Capture the cell that displays the provided text and extract its (X, Y) central coordinate. 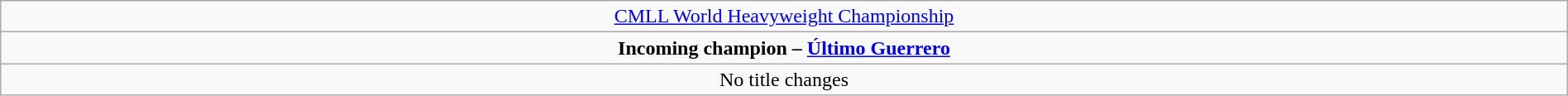
No title changes (784, 79)
Incoming champion – Último Guerrero (784, 48)
CMLL World Heavyweight Championship (784, 17)
